Determine the (x, y) coordinate at the center of the cell enclosing the given text.  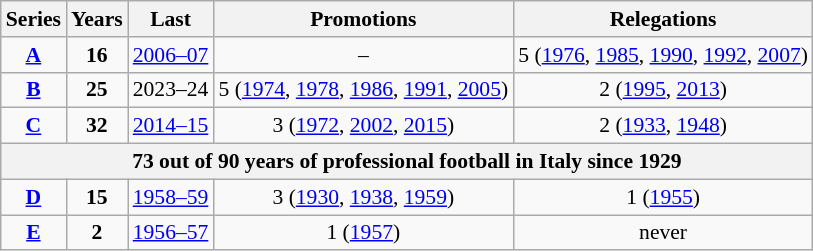
Last (171, 19)
73 out of 90 years of professional football in Italy since 1929 (407, 162)
3 (1972, 2002, 2015) (363, 126)
A (34, 55)
B (34, 90)
C (34, 126)
Series (34, 19)
5 (1976, 1985, 1990, 1992, 2007) (663, 55)
Promotions (363, 19)
3 (1930, 1938, 1959) (363, 197)
2 (1995, 2013) (663, 90)
1 (1955) (663, 197)
5 (1974, 1978, 1986, 1991, 2005) (363, 90)
1 (1957) (363, 233)
Years (97, 19)
2023–24 (171, 90)
32 (97, 126)
Relegations (663, 19)
never (663, 233)
– (363, 55)
25 (97, 90)
15 (97, 197)
16 (97, 55)
D (34, 197)
2 (1933, 1948) (663, 126)
E (34, 233)
2006–07 (171, 55)
2 (97, 233)
1956–57 (171, 233)
2014–15 (171, 126)
1958–59 (171, 197)
